Output the (x, y) coordinate of the center of the cell containing the given text.  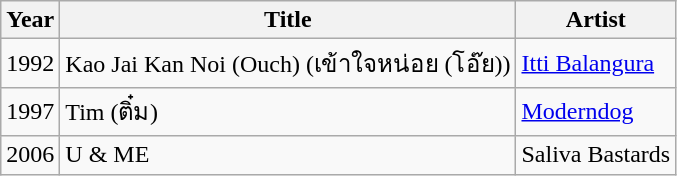
1992 (30, 64)
2006 (30, 155)
Artist (596, 20)
1997 (30, 112)
Year (30, 20)
Kao Jai Kan Noi (Ouch) (เข้าใจหน่อย (โอ๊ย)) (288, 64)
U & ME (288, 155)
Tim (ติ๋ม) (288, 112)
Moderndog (596, 112)
Title (288, 20)
Saliva Bastards (596, 155)
Itti Balangura (596, 64)
